Identify which cell holds the provided text, then report its (x, y) central coordinate. 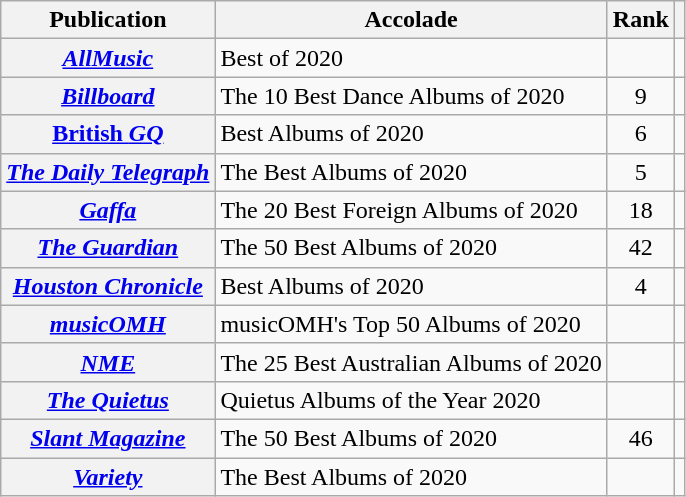
NME (108, 362)
British GQ (108, 134)
Quietus Albums of the Year 2020 (411, 400)
Slant Magazine (108, 438)
46 (640, 438)
Accolade (411, 20)
musicOMH's Top 50 Albums of 2020 (411, 324)
Billboard (108, 96)
Publication (108, 20)
5 (640, 172)
The Quietus (108, 400)
musicOMH (108, 324)
Best of 2020 (411, 58)
9 (640, 96)
The 10 Best Dance Albums of 2020 (411, 96)
18 (640, 210)
6 (640, 134)
The Guardian (108, 248)
Rank (640, 20)
Gaffa (108, 210)
Variety (108, 477)
Houston Chronicle (108, 286)
AllMusic (108, 58)
The Daily Telegraph (108, 172)
42 (640, 248)
4 (640, 286)
The 25 Best Australian Albums of 2020 (411, 362)
The 20 Best Foreign Albums of 2020 (411, 210)
